Determine the (x, y) coordinate at the center of the cell enclosing the given text.  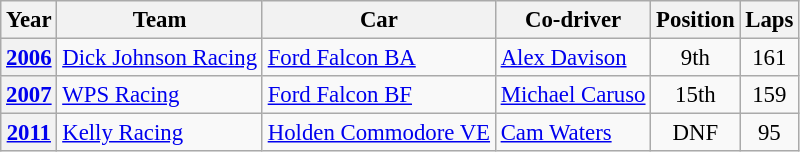
2011 (29, 133)
95 (770, 133)
2006 (29, 58)
Cam Waters (572, 133)
Dick Johnson Racing (160, 58)
Ford Falcon BA (378, 58)
Alex Davison (572, 58)
Ford Falcon BF (378, 95)
Year (29, 20)
Position (696, 20)
Team (160, 20)
DNF (696, 133)
Michael Caruso (572, 95)
Car (378, 20)
Holden Commodore VE (378, 133)
2007 (29, 95)
Laps (770, 20)
9th (696, 58)
161 (770, 58)
159 (770, 95)
15th (696, 95)
WPS Racing (160, 95)
Kelly Racing (160, 133)
Co-driver (572, 20)
